Pinpoint the cell where the given text exists, returning its [X, Y] midpoint coordinate. 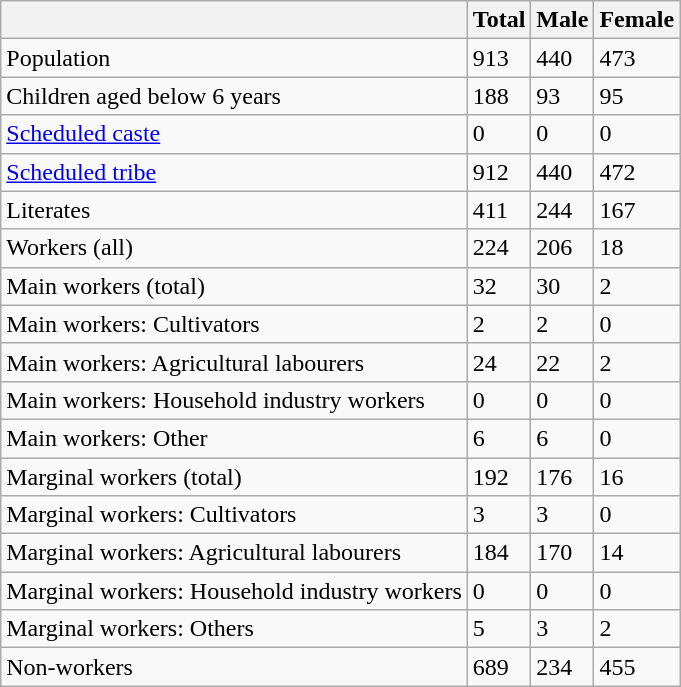
Marginal workers: Agricultural labourers [234, 553]
Total [499, 20]
912 [499, 172]
Main workers: Agricultural labourers [234, 362]
913 [499, 58]
24 [499, 362]
411 [499, 210]
Female [637, 20]
5 [499, 629]
192 [499, 477]
472 [637, 172]
Workers (all) [234, 248]
Non-workers [234, 667]
Marginal workers (total) [234, 477]
32 [499, 286]
170 [562, 553]
Main workers: Cultivators [234, 324]
234 [562, 667]
14 [637, 553]
Scheduled tribe [234, 172]
167 [637, 210]
206 [562, 248]
Male [562, 20]
Scheduled caste [234, 134]
22 [562, 362]
95 [637, 96]
Population [234, 58]
18 [637, 248]
Marginal workers: Household industry workers [234, 591]
473 [637, 58]
93 [562, 96]
188 [499, 96]
184 [499, 553]
16 [637, 477]
455 [637, 667]
Marginal workers: Others [234, 629]
176 [562, 477]
Marginal workers: Cultivators [234, 515]
Children aged below 6 years [234, 96]
Main workers: Household industry workers [234, 400]
224 [499, 248]
244 [562, 210]
Literates [234, 210]
Main workers: Other [234, 438]
30 [562, 286]
689 [499, 667]
Main workers (total) [234, 286]
